Capture the cell that displays the provided text and extract its (X, Y) central coordinate. 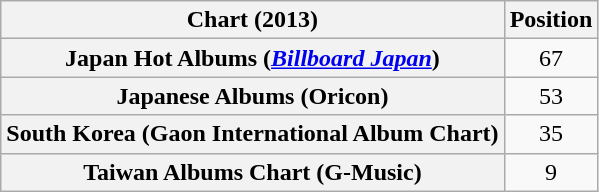
Japan Hot Albums (Billboard Japan) (252, 58)
Position (551, 20)
35 (551, 134)
9 (551, 172)
Taiwan Albums Chart (G-Music) (252, 172)
67 (551, 58)
Japanese Albums (Oricon) (252, 96)
53 (551, 96)
Chart (2013) (252, 20)
South Korea (Gaon International Album Chart) (252, 134)
